Identify which cell holds the provided text, then report its (X, Y) central coordinate. 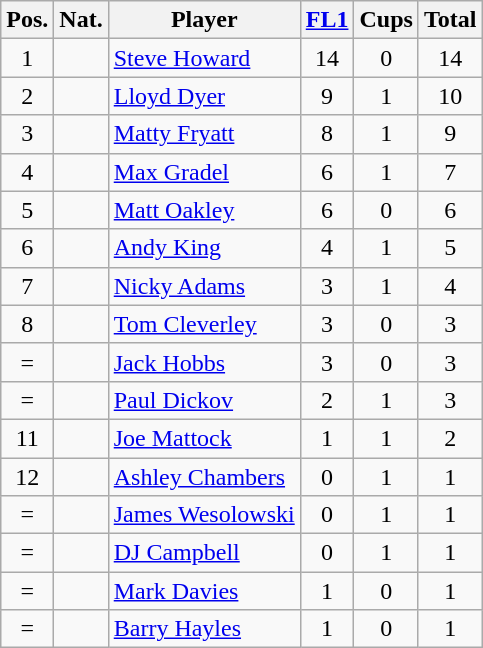
James Wesolowski (204, 515)
12 (28, 477)
Nicky Adams (204, 286)
Matt Oakley (204, 210)
Paul Dickov (204, 400)
DJ Campbell (204, 553)
Mark Davies (204, 591)
Lloyd Dyer (204, 96)
Joe Mattock (204, 438)
Nat. (81, 20)
Andy King (204, 248)
Cups (386, 20)
Max Gradel (204, 172)
Steve Howard (204, 58)
Total (450, 20)
10 (450, 96)
Barry Hayles (204, 629)
FL1 (327, 20)
Player (204, 20)
Pos. (28, 20)
Tom Cleverley (204, 324)
Ashley Chambers (204, 477)
Matty Fryatt (204, 134)
Jack Hobbs (204, 362)
11 (28, 438)
